Locate the cell with the specified text and output its (X, Y) center coordinate. 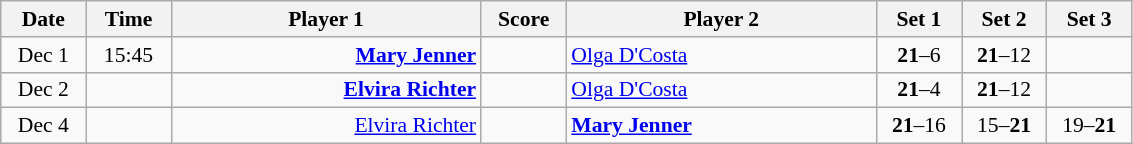
Set 2 (1004, 19)
Player 2 (721, 19)
19–21 (1090, 126)
Dec 4 (44, 126)
Dec 2 (44, 90)
Score (524, 19)
21–4 (918, 90)
Date (44, 19)
Time (128, 19)
Set 1 (918, 19)
21–6 (918, 55)
Set 3 (1090, 19)
21–16 (918, 126)
Dec 1 (44, 55)
15:45 (128, 55)
Player 1 (326, 19)
15–21 (1004, 126)
